Locate the cell with the specified text and output its [x, y] center coordinate. 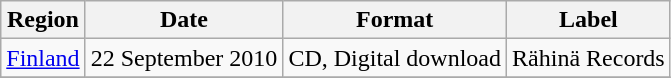
Region [43, 20]
Label [589, 20]
22 September 2010 [184, 58]
Format [395, 20]
CD, Digital download [395, 58]
Finland [43, 58]
Rähinä Records [589, 58]
Date [184, 20]
